Pinpoint the cell where the given text exists, returning its (x, y) midpoint coordinate. 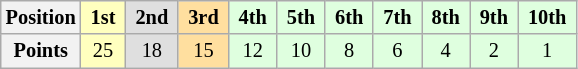
25 (104, 51)
2nd (152, 17)
Position (41, 17)
18 (152, 51)
6th (349, 17)
8 (349, 51)
10 (301, 51)
10th (547, 17)
1st (104, 17)
15 (203, 51)
8th (446, 17)
4th (253, 17)
3rd (203, 17)
9th (494, 17)
2 (494, 51)
6 (397, 51)
Points (41, 51)
5th (301, 17)
12 (253, 51)
7th (397, 17)
1 (547, 51)
4 (446, 51)
